Pinpoint the cell where the given text exists, returning its [X, Y] midpoint coordinate. 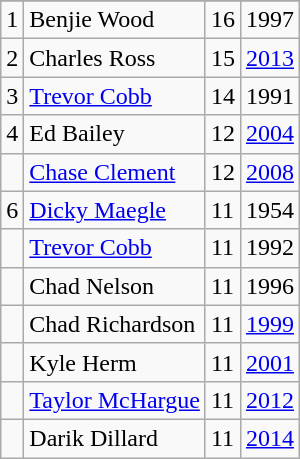
Benjie Wood [115, 20]
1954 [270, 210]
3 [12, 96]
Ed Bailey [115, 134]
2004 [270, 134]
2008 [270, 172]
6 [12, 210]
1997 [270, 20]
1991 [270, 96]
2 [12, 58]
2013 [270, 58]
Chad Nelson [115, 286]
2001 [270, 362]
Charles Ross [115, 58]
16 [222, 20]
1992 [270, 248]
1996 [270, 286]
14 [222, 96]
4 [12, 134]
Darik Dillard [115, 438]
1999 [270, 324]
Chad Richardson [115, 324]
15 [222, 58]
2012 [270, 400]
Kyle Herm [115, 362]
1 [12, 20]
Chase Clement [115, 172]
2014 [270, 438]
Dicky Maegle [115, 210]
Taylor McHargue [115, 400]
